Provide the (x, y) coordinate of the cell's center where the given text is located.  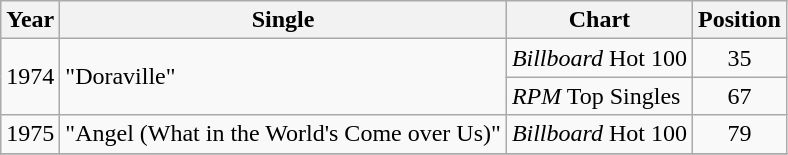
"Doraville" (284, 77)
Chart (599, 20)
Single (284, 20)
67 (740, 96)
35 (740, 58)
RPM Top Singles (599, 96)
79 (740, 134)
Position (740, 20)
1975 (30, 134)
"Angel (What in the World's Come over Us)" (284, 134)
1974 (30, 77)
Year (30, 20)
